Extract the [x, y] coordinate from the center of the cell holding the provided text.  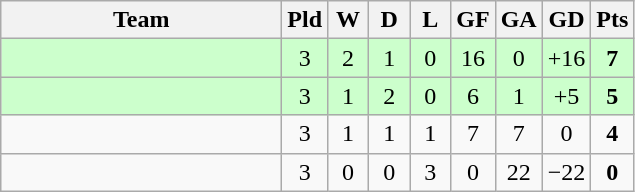
GF [473, 20]
−22 [566, 172]
Pld [305, 20]
GA [518, 20]
D [390, 20]
+16 [566, 58]
Pts [612, 20]
22 [518, 172]
6 [473, 96]
GD [566, 20]
+5 [566, 96]
4 [612, 134]
Team [142, 20]
L [430, 20]
16 [473, 58]
5 [612, 96]
W [348, 20]
